Search for the cell housing the specified text and yield its (X, Y) center coordinate. 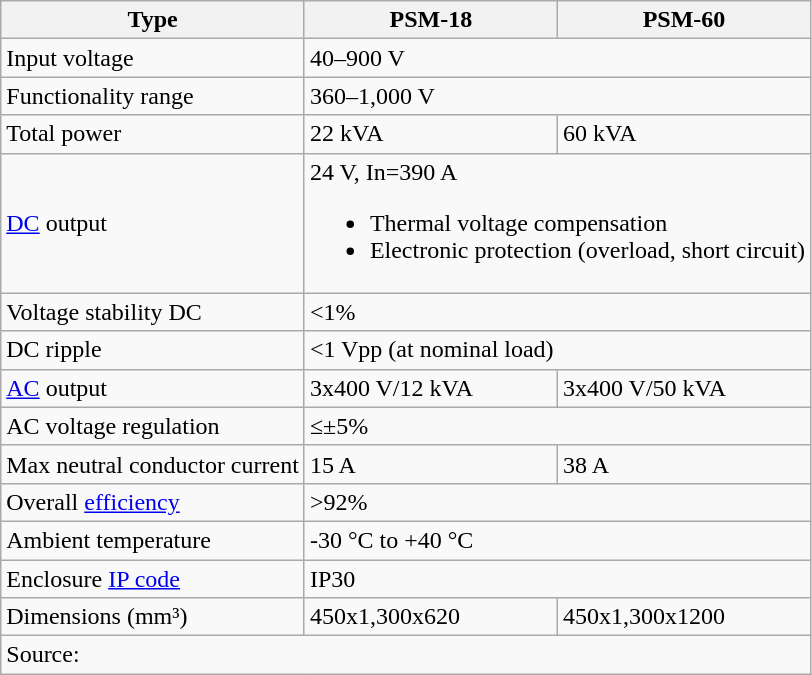
Functionality range (153, 96)
<1 Vpp (at nominal load) (557, 350)
3x400 V/50 kVA (684, 388)
Dimensions (mm³) (153, 617)
15 A (430, 464)
38 A (684, 464)
<1% (557, 312)
AC output (153, 388)
AC voltage regulation (153, 426)
24 V, In=390 AThermal voltage compensationElectronic protection (overload, short circuit) (557, 223)
22 kVA (430, 134)
Source: (406, 655)
Ambient temperature (153, 540)
Overall efficiency (153, 502)
-30 °C to +40 °C (557, 540)
450x1,300x620 (430, 617)
450x1,300x1200 (684, 617)
IP30 (557, 579)
Total power (153, 134)
≤±5% (557, 426)
40–900 V (557, 58)
3x400 V/12 kVA (430, 388)
DC output (153, 223)
Input voltage (153, 58)
Voltage stability DC (153, 312)
PSM-60 (684, 20)
PSM-18 (430, 20)
360–1,000 V (557, 96)
Type (153, 20)
Enclosure IP code (153, 579)
60 kVA (684, 134)
>92% (557, 502)
DC ripple (153, 350)
Max neutral conductor current (153, 464)
